For the text-containing cell, return its midpoint in [X, Y] coordinate format. 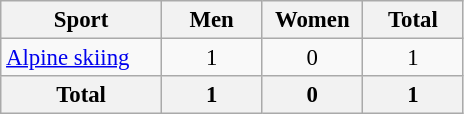
Sport [82, 20]
Women [312, 20]
Alpine skiing [82, 58]
Men [212, 20]
